Extract the (x, y) coordinate from the center of the cell holding the provided text.  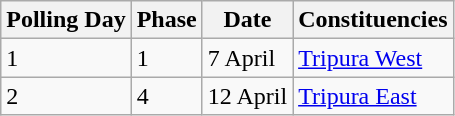
4 (166, 96)
Phase (166, 20)
12 April (247, 96)
Tripura East (373, 96)
Tripura West (373, 58)
7 April (247, 58)
Date (247, 20)
2 (66, 96)
Constituencies (373, 20)
Polling Day (66, 20)
